Find where the given text appears and provide that cell's center as (X, Y) coordinate. 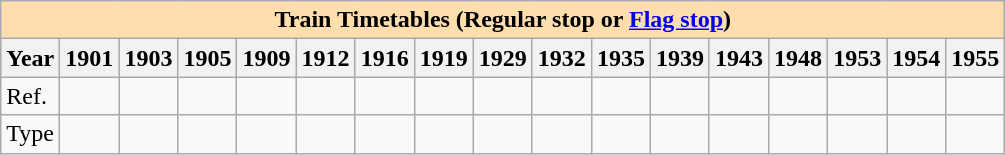
1935 (620, 58)
1929 (502, 58)
1905 (208, 58)
1953 (858, 58)
1954 (916, 58)
Type (30, 134)
1939 (680, 58)
1919 (444, 58)
1903 (148, 58)
1955 (976, 58)
1912 (326, 58)
Train Timetables (Regular stop or Flag stop) (503, 20)
1948 (798, 58)
Ref. (30, 96)
1909 (266, 58)
1932 (562, 58)
1916 (384, 58)
1943 (738, 58)
1901 (90, 58)
Year (30, 58)
